Detect which cell encompasses the target text, then output its (x, y) center coordinate. 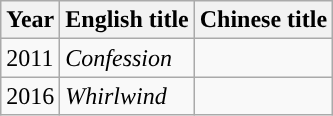
2016 (30, 96)
2011 (30, 58)
Year (30, 20)
Chinese title (263, 20)
English title (127, 20)
Confession (127, 58)
Whirlwind (127, 96)
